Output the [X, Y] coordinate of the center of the cell containing the given text.  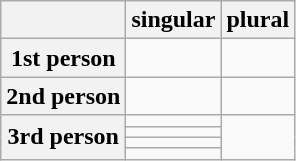
3rd person [64, 137]
1st person [64, 58]
singular [174, 20]
2nd person [64, 96]
plural [258, 20]
